Determine the (X, Y) coordinate at the center of the cell enclosing the given text.  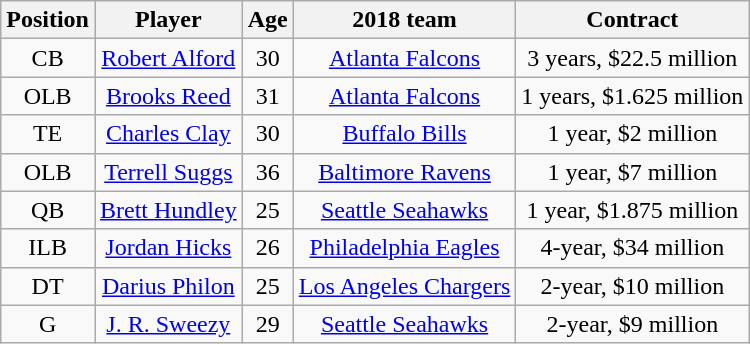
1 years, $1.625 million (632, 96)
QB (48, 210)
TE (48, 134)
Robert Alford (168, 58)
31 (268, 96)
Brooks Reed (168, 96)
Charles Clay (168, 134)
3 years, $22.5 million (632, 58)
G (48, 324)
29 (268, 324)
1 year, $7 million (632, 172)
Brett Hundley (168, 210)
1 year, $2 million (632, 134)
Terrell Suggs (168, 172)
2-year, $10 million (632, 286)
J. R. Sweezy (168, 324)
Age (268, 20)
Buffalo Bills (404, 134)
Darius Philon (168, 286)
Position (48, 20)
CB (48, 58)
Philadelphia Eagles (404, 248)
2-year, $9 million (632, 324)
Contract (632, 20)
Jordan Hicks (168, 248)
1 year, $1.875 million (632, 210)
Player (168, 20)
ILB (48, 248)
2018 team (404, 20)
4-year, $34 million (632, 248)
Los Angeles Chargers (404, 286)
36 (268, 172)
Baltimore Ravens (404, 172)
DT (48, 286)
26 (268, 248)
